Locate the cell with the specified text and output its [X, Y] center coordinate. 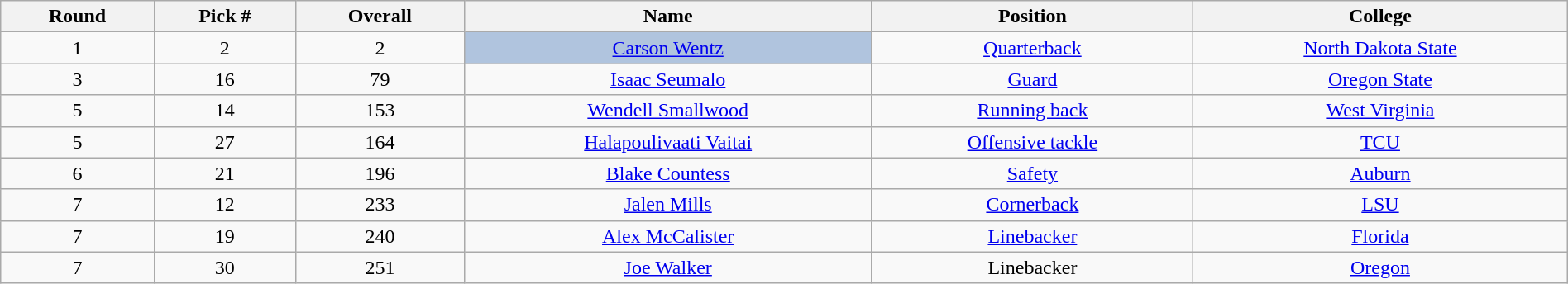
164 [380, 142]
153 [380, 111]
Florida [1381, 236]
16 [225, 79]
Alex McCalister [668, 236]
1 [78, 48]
Auburn [1381, 173]
Running back [1032, 111]
Wendell Smallwood [668, 111]
Halapoulivaati Vaitai [668, 142]
Guard [1032, 79]
196 [380, 173]
Isaac Seumalo [668, 79]
6 [78, 173]
240 [380, 236]
Cornerback [1032, 205]
Joe Walker [668, 267]
West Virginia [1381, 111]
Position [1032, 17]
233 [380, 205]
TCU [1381, 142]
Pick # [225, 17]
Overall [380, 17]
Oregon [1381, 267]
Carson Wentz [668, 48]
Safety [1032, 173]
Round [78, 17]
14 [225, 111]
Name [668, 17]
19 [225, 236]
79 [380, 79]
21 [225, 173]
North Dakota State [1381, 48]
Blake Countess [668, 173]
251 [380, 267]
College [1381, 17]
Jalen Mills [668, 205]
27 [225, 142]
Offensive tackle [1032, 142]
LSU [1381, 205]
Quarterback [1032, 48]
3 [78, 79]
12 [225, 205]
30 [225, 267]
Oregon State [1381, 79]
